Provide the [X, Y] coordinate of the cell's center where the given text is located.  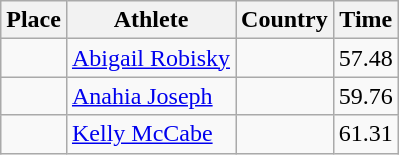
57.48 [366, 58]
Athlete [150, 20]
Anahia Joseph [150, 96]
Abigail Robisky [150, 58]
Country [285, 20]
Kelly McCabe [150, 134]
59.76 [366, 96]
61.31 [366, 134]
Time [366, 20]
Place [34, 20]
